Determine the [X, Y] coordinate at the center of the cell enclosing the given text.  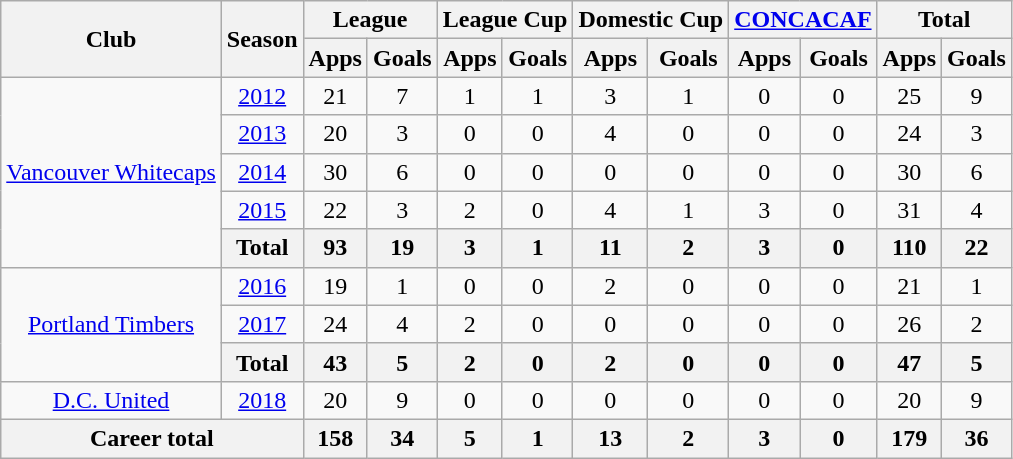
2017 [262, 324]
2012 [262, 96]
2016 [262, 286]
2013 [262, 134]
7 [402, 96]
13 [610, 438]
110 [909, 248]
158 [335, 438]
43 [335, 362]
Club [112, 39]
League Cup [505, 20]
Domestic Cup [651, 20]
25 [909, 96]
2015 [262, 210]
47 [909, 362]
36 [977, 438]
179 [909, 438]
Portland Timbers [112, 324]
Career total [152, 438]
2018 [262, 400]
Season [262, 39]
31 [909, 210]
2014 [262, 172]
11 [610, 248]
93 [335, 248]
Vancouver Whitecaps [112, 172]
D.C. United [112, 400]
34 [402, 438]
League [370, 20]
26 [909, 324]
CONCACAF [803, 20]
